For the text-containing cell, return its midpoint in [x, y] coordinate format. 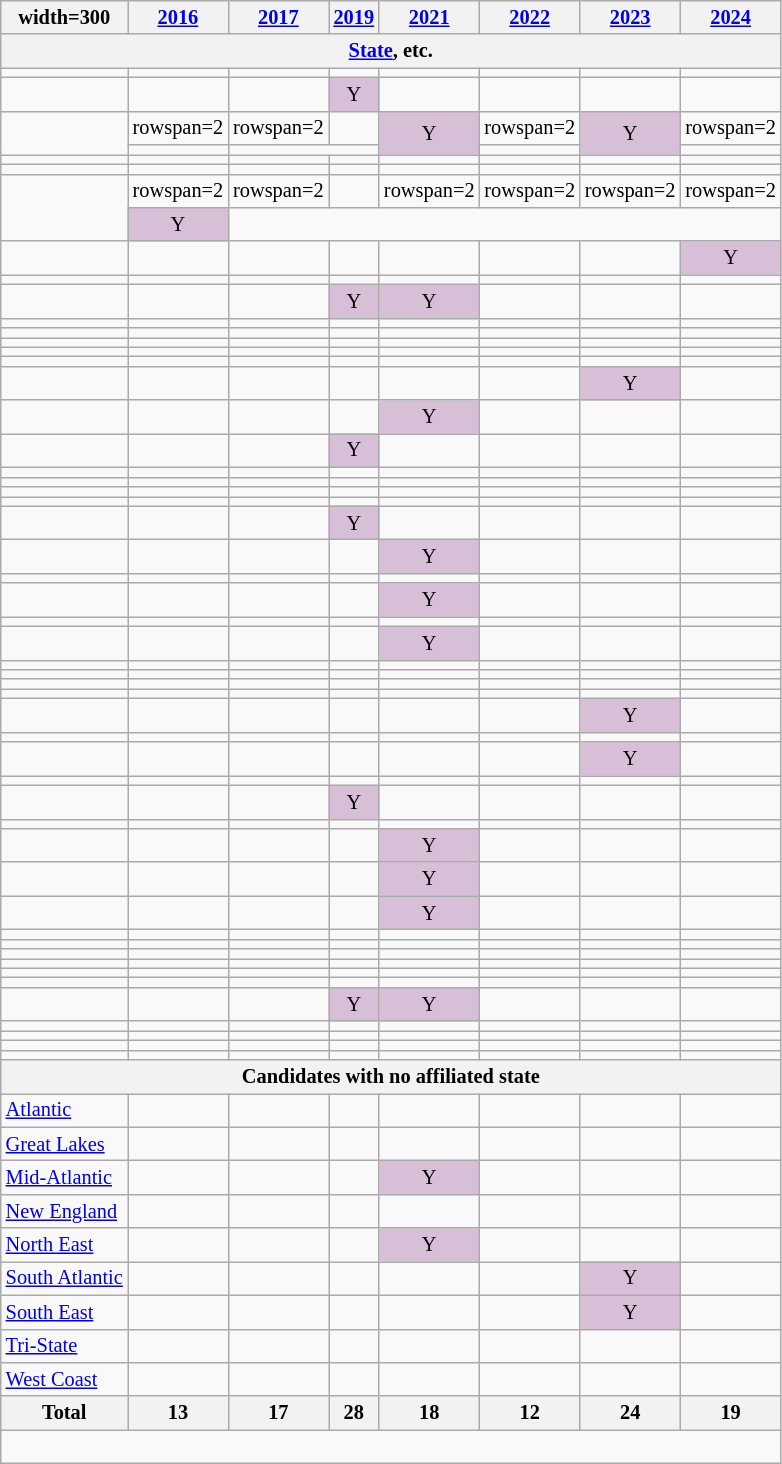
19 [730, 1413]
2019 [354, 17]
2017 [278, 17]
2016 [178, 17]
Atlantic [64, 1110]
North East [64, 1245]
Candidates with no affiliated state [391, 1076]
South East [64, 1312]
New England [64, 1211]
Mid-Atlantic [64, 1177]
2022 [529, 17]
2023 [630, 17]
24 [630, 1413]
South Atlantic [64, 1278]
28 [354, 1413]
Great Lakes [64, 1144]
width=300 [64, 17]
Total [64, 1413]
12 [529, 1413]
2021 [429, 17]
Tri-State [64, 1346]
13 [178, 1413]
West Coast [64, 1379]
2024 [730, 17]
State, etc. [391, 51]
18 [429, 1413]
17 [278, 1413]
